Return the (x, y) coordinate for the center point of the cell that contains the specified text.  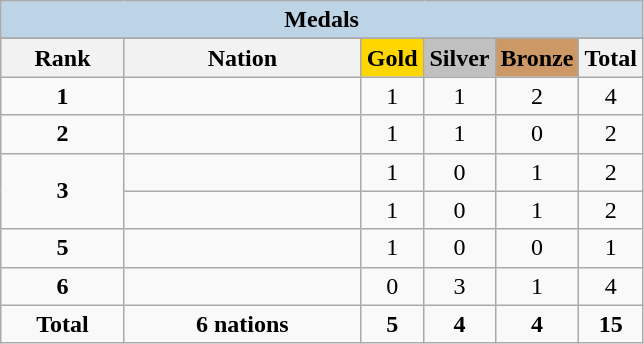
6 nations (242, 324)
Gold (392, 58)
15 (611, 324)
Silver (460, 58)
Medals (322, 20)
Rank (63, 58)
Nation (242, 58)
6 (63, 286)
Bronze (537, 58)
